Search for the cell housing the specified text and yield its [X, Y] center coordinate. 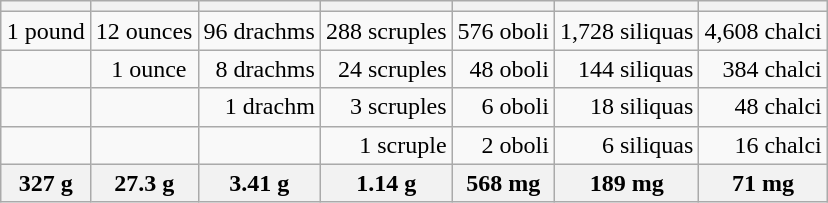
8 drachms [259, 69]
48 oboli [503, 69]
12 ounces [144, 31]
288 scruples [386, 31]
576 oboli [503, 31]
16 chalci [763, 145]
96 drachms [259, 31]
1 ounce [144, 69]
1 scruple [386, 145]
6 oboli [503, 107]
27.3 g [144, 183]
1.14 g [386, 183]
384 chalci [763, 69]
1 drachm [259, 107]
327 g [46, 183]
71 mg [763, 183]
2 oboli [503, 145]
3.41 g [259, 183]
48 chalci [763, 107]
568 mg [503, 183]
24 scruples [386, 69]
144 siliquas [626, 69]
1,728 siliquas [626, 31]
189 mg [626, 183]
18 siliquas [626, 107]
6 siliquas [626, 145]
1 pound [46, 31]
3 scruples [386, 107]
4,608 chalci [763, 31]
